For the text-containing cell, return its midpoint in [x, y] coordinate format. 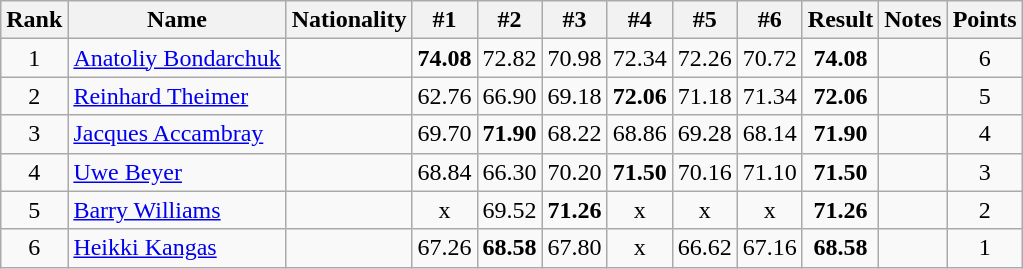
#1 [444, 20]
Reinhard Theimer [177, 96]
#2 [510, 20]
70.16 [704, 172]
Heikki Kangas [177, 248]
Anatoliy Bondarchuk [177, 58]
67.80 [574, 248]
Uwe Beyer [177, 172]
66.90 [510, 96]
68.86 [640, 134]
Barry Williams [177, 210]
67.26 [444, 248]
69.52 [510, 210]
62.76 [444, 96]
67.16 [770, 248]
Points [984, 20]
68.22 [574, 134]
70.20 [574, 172]
69.70 [444, 134]
Name [177, 20]
66.62 [704, 248]
#6 [770, 20]
#4 [640, 20]
Nationality [349, 20]
72.34 [640, 58]
72.26 [704, 58]
71.18 [704, 96]
69.28 [704, 134]
Rank [34, 20]
#5 [704, 20]
68.84 [444, 172]
Notes [913, 20]
70.98 [574, 58]
#3 [574, 20]
66.30 [510, 172]
71.34 [770, 96]
72.82 [510, 58]
68.14 [770, 134]
Jacques Accambray [177, 134]
70.72 [770, 58]
71.10 [770, 172]
69.18 [574, 96]
Result [840, 20]
